Return [x, y] of the center of cell containing provided text 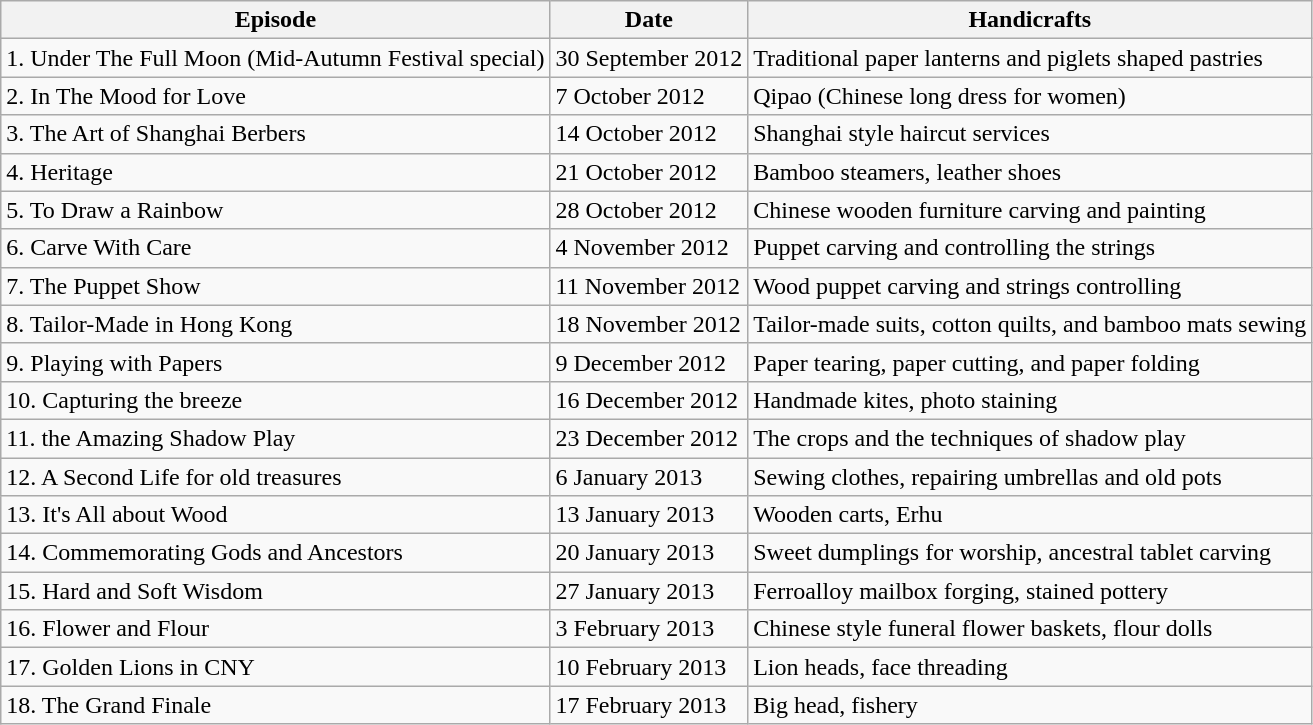
12. A Second Life for old treasures [276, 477]
Handicrafts [1030, 20]
13. It's All about Wood [276, 515]
17. Golden Lions in CNY [276, 667]
Sewing clothes, repairing umbrellas and old pots [1030, 477]
3 February 2013 [649, 629]
Lion heads, face threading [1030, 667]
28 October 2012 [649, 210]
Bamboo steamers, leather shoes [1030, 172]
11 November 2012 [649, 286]
Wood puppet carving and strings controlling [1030, 286]
14 October 2012 [649, 134]
Chinese wooden furniture carving and painting [1030, 210]
16 December 2012 [649, 400]
7 October 2012 [649, 96]
4. Heritage [276, 172]
30 September 2012 [649, 58]
6. Carve With Care [276, 248]
21 October 2012 [649, 172]
5. To Draw a Rainbow [276, 210]
18 November 2012 [649, 324]
The crops and the techniques of shadow play [1030, 438]
16. Flower and Flour [276, 629]
Handmade kites, photo staining [1030, 400]
Chinese style funeral flower baskets, flour dolls [1030, 629]
4 November 2012 [649, 248]
Tailor-made suits, cotton quilts, and bamboo mats sewing [1030, 324]
Paper tearing, paper cutting, and paper folding [1030, 362]
Sweet dumplings for worship, ancestral tablet carving [1030, 553]
1. Under The Full Moon (Mid-Autumn Festival special) [276, 58]
9. Playing with Papers [276, 362]
23 December 2012 [649, 438]
Qipao (Chinese long dress for women) [1030, 96]
Episode [276, 20]
18. The Grand Finale [276, 705]
2. In The Mood for Love [276, 96]
3. The Art of Shanghai Berbers [276, 134]
Date [649, 20]
Shanghai style haircut services [1030, 134]
6 January 2013 [649, 477]
27 January 2013 [649, 591]
15. Hard and Soft Wisdom [276, 591]
11. the Amazing Shadow Play [276, 438]
Big head, fishery [1030, 705]
Traditional paper lanterns and piglets shaped pastries [1030, 58]
10. Capturing the breeze [276, 400]
20 January 2013 [649, 553]
Ferroalloy mailbox forging, stained pottery [1030, 591]
8. Tailor-Made in Hong Kong [276, 324]
10 February 2013 [649, 667]
9 December 2012 [649, 362]
13 January 2013 [649, 515]
Puppet carving and controlling the strings [1030, 248]
17 February 2013 [649, 705]
Wooden carts, Erhu [1030, 515]
7. The Puppet Show [276, 286]
14. Commemorating Gods and Ancestors [276, 553]
